Return (x, y) of the center of cell containing provided text 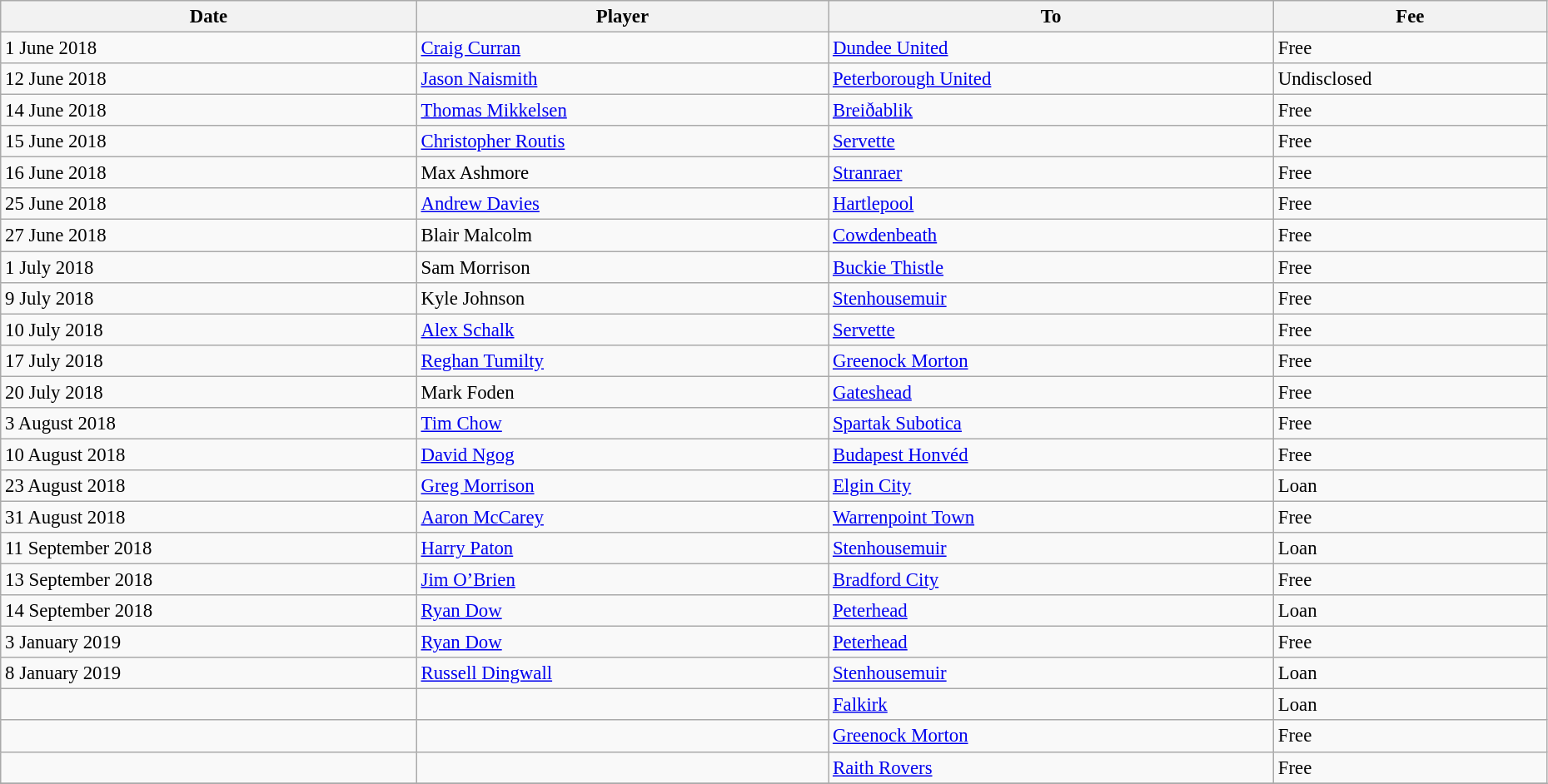
Breiðablik (1051, 111)
Andrew Davies (622, 204)
Thomas Mikkelsen (622, 111)
16 June 2018 (208, 173)
Hartlepool (1051, 204)
Jim O’Brien (622, 580)
Tim Chow (622, 424)
20 July 2018 (208, 392)
Dundee United (1051, 48)
Player (622, 17)
Cowdenbeath (1051, 236)
Raith Rovers (1051, 767)
Gateshead (1051, 392)
Bradford City (1051, 580)
14 September 2018 (208, 611)
Blair Malcolm (622, 236)
3 January 2019 (208, 643)
Greg Morrison (622, 486)
Sam Morrison (622, 267)
27 June 2018 (208, 236)
1 July 2018 (208, 267)
Jason Naismith (622, 79)
Kyle Johnson (622, 298)
Craig Curran (622, 48)
10 August 2018 (208, 454)
Falkirk (1051, 705)
8 January 2019 (208, 673)
Date (208, 17)
Fee (1410, 17)
14 June 2018 (208, 111)
Elgin City (1051, 486)
Alex Schalk (622, 330)
1 June 2018 (208, 48)
Buckie Thistle (1051, 267)
11 September 2018 (208, 548)
17 July 2018 (208, 360)
9 July 2018 (208, 298)
31 August 2018 (208, 517)
Harry Paton (622, 548)
23 August 2018 (208, 486)
Russell Dingwall (622, 673)
Warrenpoint Town (1051, 517)
10 July 2018 (208, 330)
Spartak Subotica (1051, 424)
Stranraer (1051, 173)
15 June 2018 (208, 141)
Christopher Routis (622, 141)
12 June 2018 (208, 79)
David Ngog (622, 454)
Mark Foden (622, 392)
Max Ashmore (622, 173)
25 June 2018 (208, 204)
To (1051, 17)
3 August 2018 (208, 424)
Budapest Honvéd (1051, 454)
Undisclosed (1410, 79)
Aaron McCarey (622, 517)
Peterborough United (1051, 79)
13 September 2018 (208, 580)
Reghan Tumilty (622, 360)
